Search for the cell housing the specified text and yield its [x, y] center coordinate. 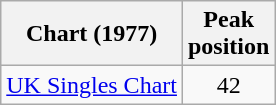
42 [228, 85]
Chart (1977) [92, 34]
Peakposition [228, 34]
UK Singles Chart [92, 85]
